Pinpoint the cell where the given text exists, returning its (x, y) midpoint coordinate. 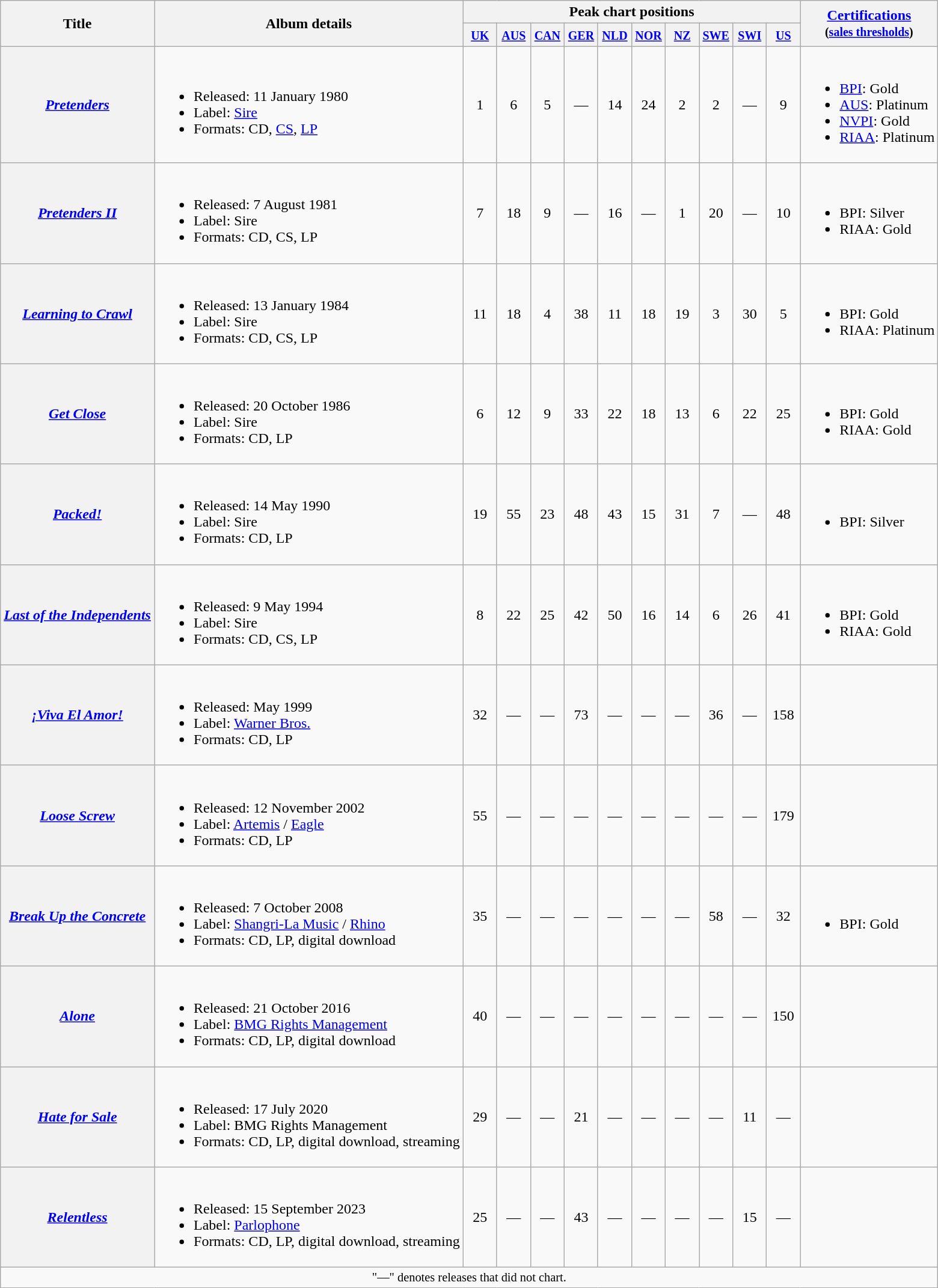
42 (581, 614)
Released: 17 July 2020Label: BMG Rights ManagementFormats: CD, LP, digital download, streaming (308, 1117)
Released: 11 January 1980Label: SireFormats: CD, CS, LP (308, 105)
Released: 20 October 1986Label: SireFormats: CD, LP (308, 414)
Released: 12 November 2002Label: Artemis / EagleFormats: CD, LP (308, 815)
158 (783, 715)
UK (480, 35)
Last of the Independents (78, 614)
12 (513, 414)
Released: 7 August 1981Label: SireFormats: CD, CS, LP (308, 213)
Peak chart positions (631, 12)
58 (716, 916)
24 (649, 105)
Get Close (78, 414)
Certifications(sales thresholds) (869, 23)
BPI: SilverRIAA: Gold (869, 213)
NOR (649, 35)
Released: 9 May 1994Label: SireFormats: CD, CS, LP (308, 614)
Break Up the Concrete (78, 916)
150 (783, 1016)
4 (547, 314)
Released: 15 September 2023Label: ParlophoneFormats: CD, LP, digital download, streaming (308, 1218)
BPI: GoldAUS: PlatinumNVPI: GoldRIAA: Platinum (869, 105)
GER (581, 35)
10 (783, 213)
Released: May 1999Label: Warner Bros.Formats: CD, LP (308, 715)
50 (615, 614)
Released: 13 January 1984Label: SireFormats: CD, CS, LP (308, 314)
AUS (513, 35)
Album details (308, 23)
CAN (547, 35)
35 (480, 916)
"—" denotes releases that did not chart. (469, 1278)
Alone (78, 1016)
20 (716, 213)
NLD (615, 35)
21 (581, 1117)
40 (480, 1016)
Pretenders II (78, 213)
Loose Screw (78, 815)
8 (480, 614)
Released: 7 October 2008Label: Shangri-La Music / RhinoFormats: CD, LP, digital download (308, 916)
Learning to Crawl (78, 314)
SWE (716, 35)
NZ (682, 35)
Pretenders (78, 105)
Released: 14 May 1990Label: SireFormats: CD, LP (308, 514)
Packed! (78, 514)
23 (547, 514)
31 (682, 514)
30 (750, 314)
BPI: Gold (869, 916)
26 (750, 614)
38 (581, 314)
36 (716, 715)
Released: 21 October 2016Label: BMG Rights ManagementFormats: CD, LP, digital download (308, 1016)
¡Viva El Amor! (78, 715)
3 (716, 314)
41 (783, 614)
Title (78, 23)
29 (480, 1117)
SWI (750, 35)
33 (581, 414)
179 (783, 815)
US (783, 35)
BPI: GoldRIAA: Platinum (869, 314)
Relentless (78, 1218)
73 (581, 715)
BPI: Silver (869, 514)
Hate for Sale (78, 1117)
13 (682, 414)
